Scan for the cell matching the given text and deliver its [X, Y] coordinate at center. 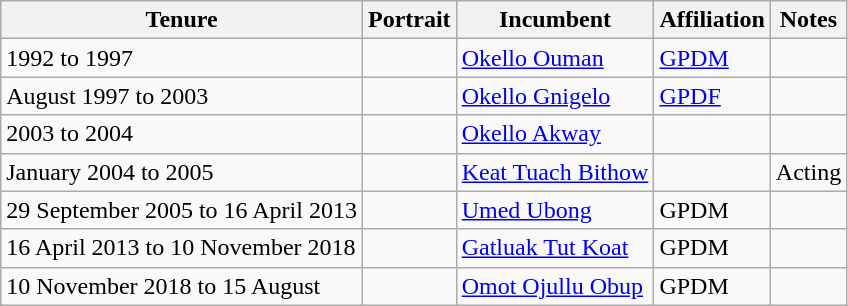
Notes [808, 20]
16 April 2013 to 10 November 2018 [182, 248]
Okello Gnigelo [555, 96]
2003 to 2004 [182, 134]
Incumbent [555, 20]
29 September 2005 to 16 April 2013 [182, 210]
1992 to 1997 [182, 58]
Affiliation [712, 20]
Acting [808, 172]
GPDF [712, 96]
August 1997 to 2003 [182, 96]
Omot Ojullu Obup [555, 286]
Portrait [409, 20]
January 2004 to 2005 [182, 172]
Okello Ouman [555, 58]
10 November 2018 to 15 August [182, 286]
Keat Tuach Bithow [555, 172]
Tenure [182, 20]
Gatluak Tut Koat [555, 248]
Okello Akway [555, 134]
Umed Ubong [555, 210]
